Output the (x, y) coordinate of the center of the cell containing the given text.  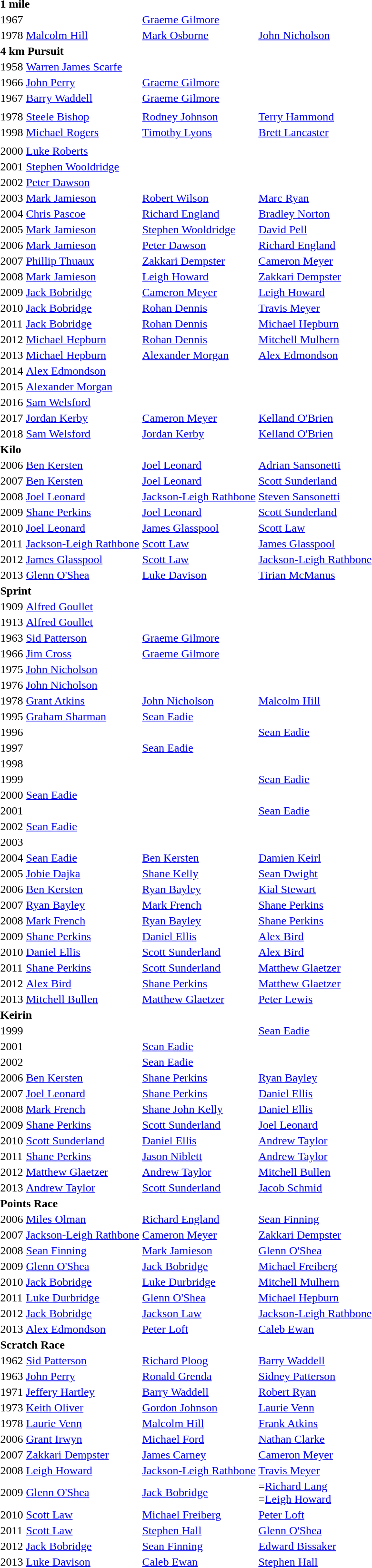
Rodney Johnson (199, 117)
Shane John Kelly (199, 1109)
Michael Rogers (83, 132)
Grant Irwyn (83, 1439)
Jackson Law (199, 1313)
Miles Olman (83, 1219)
Jason Niblett (199, 1156)
Graham Sharman (83, 716)
Phillip Thuaux (83, 261)
Shane Kelly (199, 873)
Luke Davison (199, 575)
Richard Ploog (199, 1360)
Timothy Lyons (199, 132)
Jim Cross (83, 654)
Laurie Venn (83, 1423)
Luke Roberts (83, 151)
Mark Osborne (199, 35)
Alex Bird (83, 983)
Gordon Johnson (199, 1408)
Michael Freiberg (199, 1515)
Jobie Dajka (83, 873)
Steele Bishop (83, 117)
Ronald Grenda (199, 1376)
Warren James Scarfe (83, 67)
Jeffery Hartley (83, 1392)
Peter Loft (199, 1329)
Mitchell Bullen (83, 999)
Michael Ford (199, 1439)
James Carney (199, 1455)
Grant Atkins (83, 701)
Robert Wilson (199, 198)
Keith Oliver (83, 1408)
Chris Pascoe (83, 214)
Stephen Hall (199, 1530)
